Return [X, Y] of the center of cell containing provided text 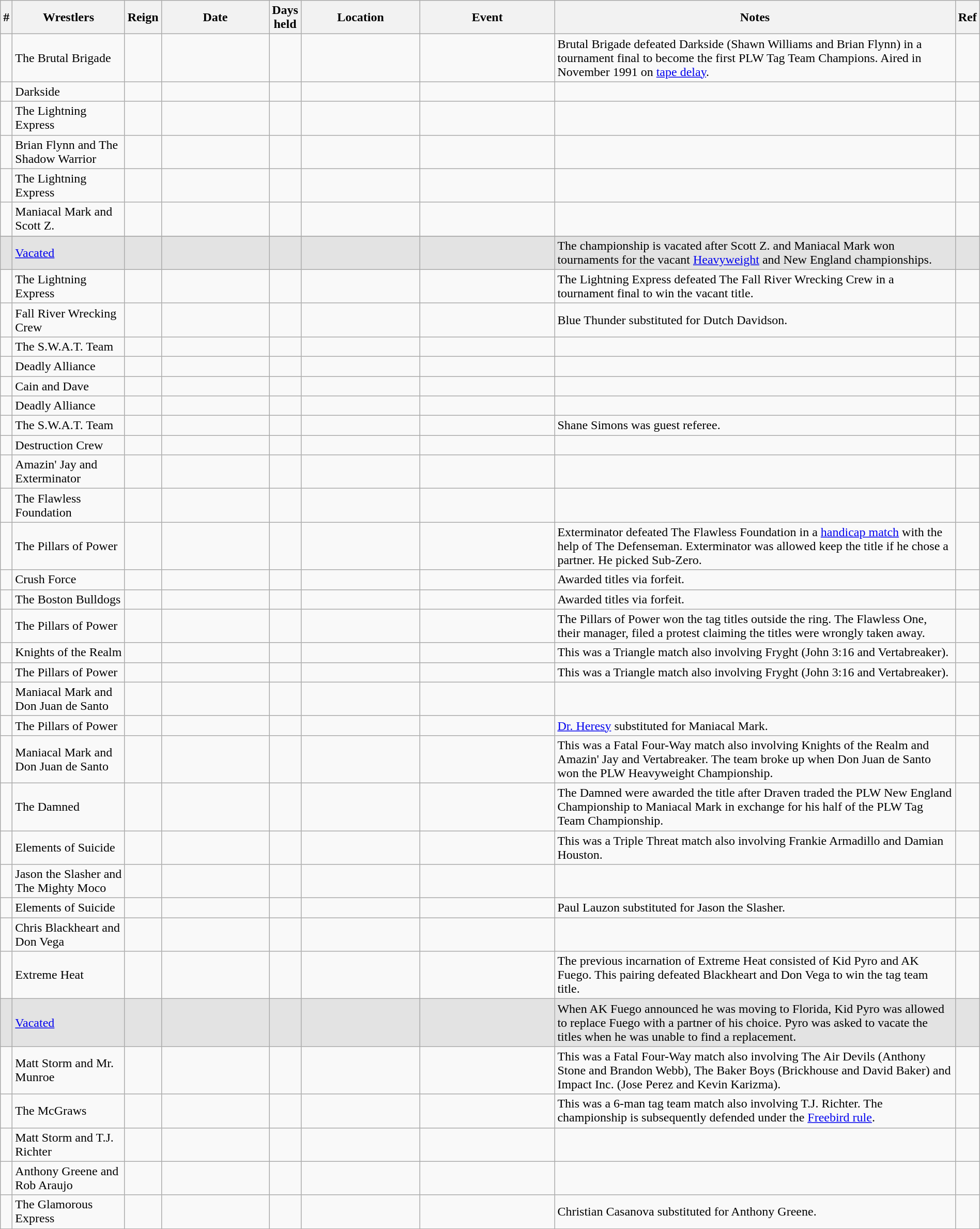
Knights of the Realm [68, 653]
Extreme Heat [68, 975]
This was a Triple Threat match also involving Frankie Armadillo and Damian Houston. [755, 847]
The Damned [68, 807]
Crush Force [68, 580]
The championship is vacated after Scott Z. and Maniacal Mark won tournaments for the vacant Heavyweight and New England championships. [755, 252]
Anthony Greene and Rob Araujo [68, 1178]
Matt Storm and T.J. Richter [68, 1145]
Wrestlers [68, 18]
Matt Storm and Mr. Munroe [68, 1070]
Location [360, 18]
Brian Flynn and The Shadow Warrior [68, 152]
Blue Thunder substituted for Dutch Davidson. [755, 320]
Amazin' Jay and Exterminator [68, 472]
Ref [968, 18]
Maniacal Mark and Scott Z. [68, 219]
# [6, 18]
This was a 6-man tag team match also involving T.J. Richter. The championship is subsequently defended under the Freebird rule. [755, 1111]
The Brutal Brigade [68, 58]
The Lightning Express defeated The Fall River Wrecking Crew in a tournament final to win the vacant title. [755, 286]
Paul Lauzon substituted for Jason the Slasher. [755, 908]
Dr. Heresy substituted for Maniacal Mark. [755, 725]
Cain and Dave [68, 386]
Days held [285, 18]
Event [487, 18]
The McGraws [68, 1111]
The Flawless Foundation [68, 506]
Reign [143, 18]
Date [215, 18]
Jason the Slasher and The Mighty Moco [68, 881]
Christian Casanova substituted for Anthony Greene. [755, 1212]
Destruction Crew [68, 445]
Notes [755, 18]
The previous incarnation of Extreme Heat consisted of Kid Pyro and AK Fuego. This pairing defeated Blackheart and Don Vega to win the tag team title. [755, 975]
Fall River Wrecking Crew [68, 320]
The Boston Bulldogs [68, 599]
The Glamorous Express [68, 1212]
Shane Simons was guest referee. [755, 426]
Chris Blackheart and Don Vega [68, 935]
Darkside [68, 92]
